For the text-containing cell, return its midpoint in [X, Y] coordinate format. 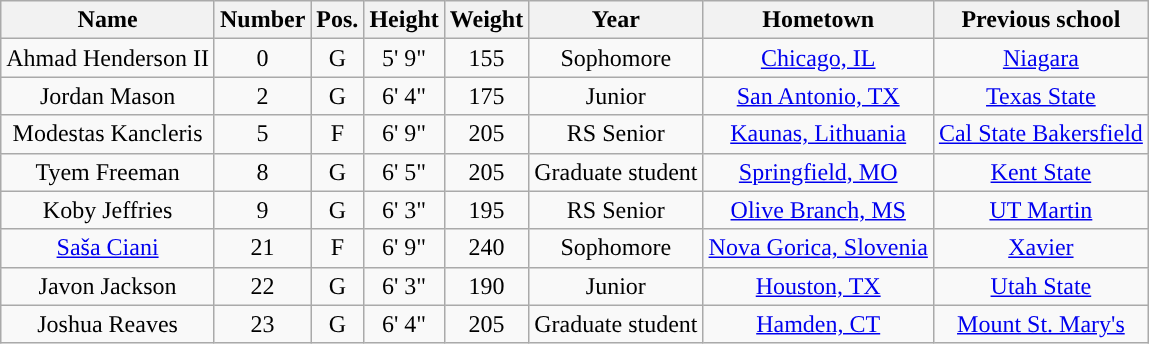
22 [262, 286]
Springfield, MO [818, 172]
Houston, TX [818, 286]
Texas State [1040, 96]
9 [262, 210]
6' 5" [404, 172]
Weight [486, 20]
175 [486, 96]
Tyem Freeman [108, 172]
8 [262, 172]
UT Martin [1040, 210]
Jordan Mason [108, 96]
Cal State Bakersfield [1040, 134]
2 [262, 96]
Utah State [1040, 286]
Modestas Kancleris [108, 134]
Chicago, IL [818, 58]
Mount St. Mary's [1040, 324]
Koby Jeffries [108, 210]
Xavier [1040, 248]
Javon Jackson [108, 286]
190 [486, 286]
Ahmad Henderson II [108, 58]
San Antonio, TX [818, 96]
Olive Branch, MS [818, 210]
195 [486, 210]
Saša Ciani [108, 248]
5 [262, 134]
Previous school [1040, 20]
Pos. [338, 20]
Number [262, 20]
Hometown [818, 20]
Niagara [1040, 58]
Joshua Reaves [108, 324]
21 [262, 248]
Year [616, 20]
Kent State [1040, 172]
Name [108, 20]
155 [486, 58]
Nova Gorica, Slovenia [818, 248]
5' 9" [404, 58]
240 [486, 248]
23 [262, 324]
Kaunas, Lithuania [818, 134]
0 [262, 58]
Height [404, 20]
Hamden, CT [818, 324]
